Scan for the cell matching the given text and deliver its (X, Y) coordinate at center. 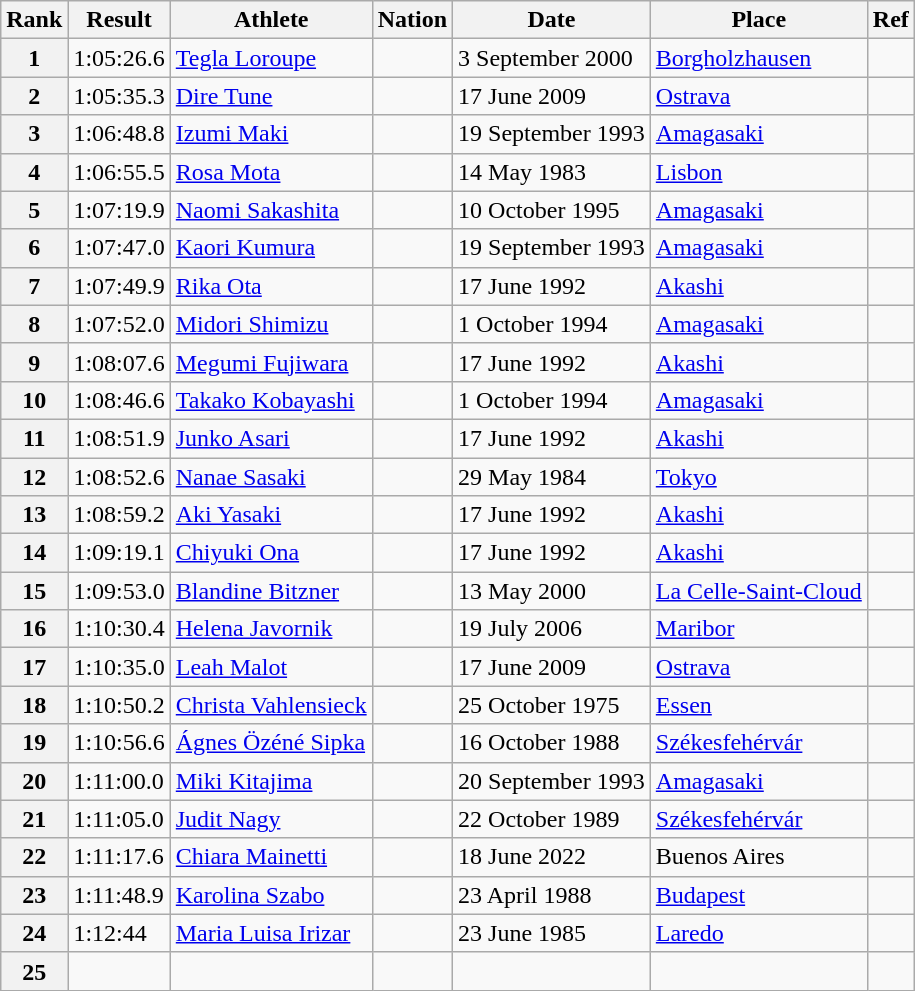
29 May 1984 (552, 477)
1:08:59.2 (119, 515)
10 October 1995 (552, 210)
9 (34, 362)
Rank (34, 20)
1:07:19.9 (119, 210)
10 (34, 400)
2 (34, 96)
1:11:17.6 (119, 857)
Nanae Sasaki (271, 477)
Ref (890, 20)
Rika Ota (271, 286)
8 (34, 324)
Chiara Mainetti (271, 857)
20 (34, 781)
Tokyo (758, 477)
4 (34, 172)
1:08:46.6 (119, 400)
Date (552, 20)
1:07:52.0 (119, 324)
1:05:35.3 (119, 96)
Midori Shimizu (271, 324)
14 (34, 553)
1:09:53.0 (119, 591)
1:10:50.2 (119, 705)
Judit Nagy (271, 819)
1:10:30.4 (119, 629)
Aki Yasaki (271, 515)
22 October 1989 (552, 819)
Maribor (758, 629)
11 (34, 438)
17 (34, 667)
25 October 1975 (552, 705)
3 (34, 134)
1:10:35.0 (119, 667)
Chiyuki Ona (271, 553)
Dire Tune (271, 96)
25 (34, 971)
Nation (412, 20)
Borgholzhausen (758, 58)
13 (34, 515)
Tegla Loroupe (271, 58)
Athlete (271, 20)
1:06:48.8 (119, 134)
La Celle-Saint-Cloud (758, 591)
Junko Asari (271, 438)
15 (34, 591)
18 June 2022 (552, 857)
23 June 1985 (552, 933)
13 May 2000 (552, 591)
1:06:55.5 (119, 172)
Essen (758, 705)
1:05:26.6 (119, 58)
14 May 1983 (552, 172)
1 (34, 58)
7 (34, 286)
Rosa Mota (271, 172)
1:09:19.1 (119, 553)
18 (34, 705)
Laredo (758, 933)
Karolina Szabo (271, 895)
Kaori Kumura (271, 248)
1:11:48.9 (119, 895)
Naomi Sakashita (271, 210)
Lisbon (758, 172)
23 (34, 895)
Place (758, 20)
Maria Luisa Irizar (271, 933)
19 (34, 743)
1:07:47.0 (119, 248)
Takako Kobayashi (271, 400)
3 September 2000 (552, 58)
12 (34, 477)
Buenos Aires (758, 857)
24 (34, 933)
1:11:00.0 (119, 781)
1:10:56.6 (119, 743)
1:08:07.6 (119, 362)
Miki Kitajima (271, 781)
Budapest (758, 895)
1:08:51.9 (119, 438)
23 April 1988 (552, 895)
Leah Malot (271, 667)
16 October 1988 (552, 743)
Blandine Bitzner (271, 591)
1:11:05.0 (119, 819)
16 (34, 629)
Christa Vahlensieck (271, 705)
Result (119, 20)
6 (34, 248)
Helena Javornik (271, 629)
Ágnes Özéné Sipka (271, 743)
1:07:49.9 (119, 286)
Izumi Maki (271, 134)
1:12:44 (119, 933)
22 (34, 857)
20 September 1993 (552, 781)
1:08:52.6 (119, 477)
21 (34, 819)
5 (34, 210)
Megumi Fujiwara (271, 362)
19 July 2006 (552, 629)
